For the text-containing cell, return its midpoint in (X, Y) coordinate format. 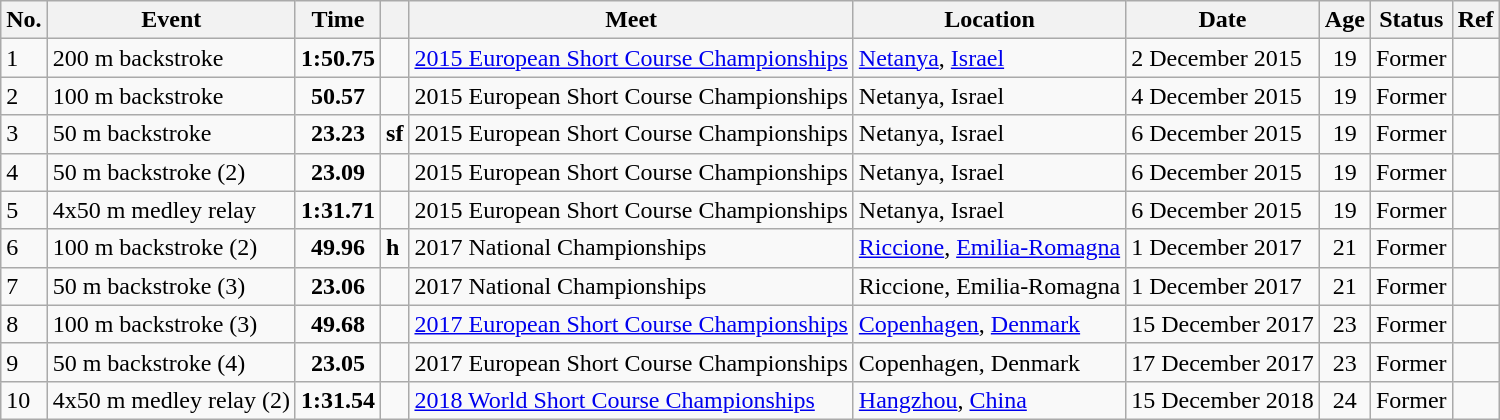
No. (24, 20)
24 (1344, 400)
200 m backstroke (171, 58)
2 December 2015 (1223, 58)
1:31.54 (338, 400)
h (395, 248)
Meet (631, 20)
Hangzhou, China (989, 400)
6 (24, 248)
4x50 m medley relay (171, 210)
7 (24, 286)
50.57 (338, 96)
Event (171, 20)
15 December 2017 (1223, 324)
15 December 2018 (1223, 400)
23.05 (338, 362)
Status (1411, 20)
Location (989, 20)
23.09 (338, 172)
100 m backstroke (2) (171, 248)
Ref (1476, 20)
2018 World Short Course Championships (631, 400)
4 (24, 172)
49.68 (338, 324)
Time (338, 20)
17 December 2017 (1223, 362)
23.23 (338, 134)
sf (395, 134)
50 m backstroke (2) (171, 172)
8 (24, 324)
1 (24, 58)
10 (24, 400)
1:31.71 (338, 210)
9 (24, 362)
4 December 2015 (1223, 96)
50 m backstroke (171, 134)
5 (24, 210)
100 m backstroke (171, 96)
49.96 (338, 248)
23.06 (338, 286)
100 m backstroke (3) (171, 324)
Age (1344, 20)
2 (24, 96)
4x50 m medley relay (2) (171, 400)
Date (1223, 20)
3 (24, 134)
50 m backstroke (4) (171, 362)
1:50.75 (338, 58)
50 m backstroke (3) (171, 286)
